Search for the cell housing the specified text and yield its (x, y) center coordinate. 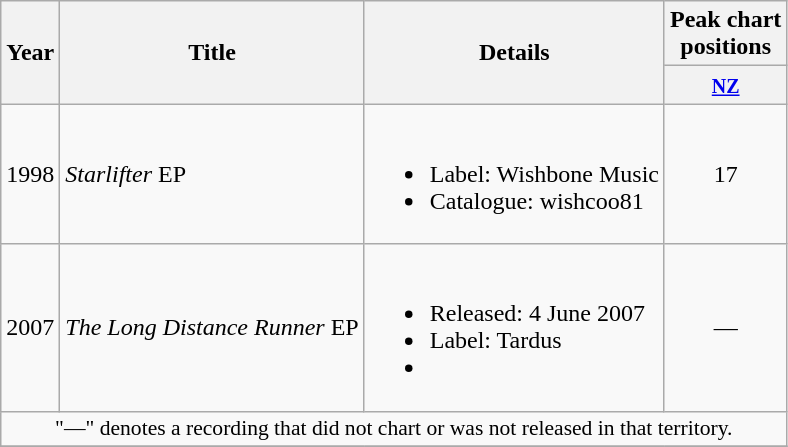
2007 (30, 328)
17 (725, 174)
Starlifter EP (212, 174)
Details (514, 52)
Peak chartpositions (725, 34)
"—" denotes a recording that did not chart or was not released in that territory. (394, 429)
1998 (30, 174)
Title (212, 52)
NZ (725, 85)
Released: 4 June 2007Label: Tardus (514, 328)
The Long Distance Runner EP (212, 328)
Year (30, 52)
— (725, 328)
Label: Wishbone MusicCatalogue: wishcoo81 (514, 174)
